Provide the [X, Y] coordinate of the cell's center where the given text is located.  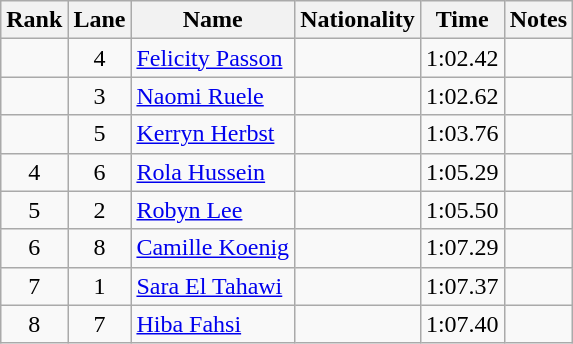
Notes [538, 20]
Name [213, 20]
1:03.76 [462, 134]
Nationality [358, 20]
Rank [34, 20]
Time [462, 20]
1 [100, 286]
Naomi Ruele [213, 96]
Rola Hussein [213, 172]
Lane [100, 20]
3 [100, 96]
2 [100, 210]
1:07.40 [462, 324]
Camille Koenig [213, 248]
1:07.29 [462, 248]
1:02.62 [462, 96]
Robyn Lee [213, 210]
1:05.29 [462, 172]
Hiba Fahsi [213, 324]
1:02.42 [462, 58]
Felicity Passon [213, 58]
Sara El Tahawi [213, 286]
Kerryn Herbst [213, 134]
1:07.37 [462, 286]
1:05.50 [462, 210]
